Return [x, y] of the center of cell containing provided text 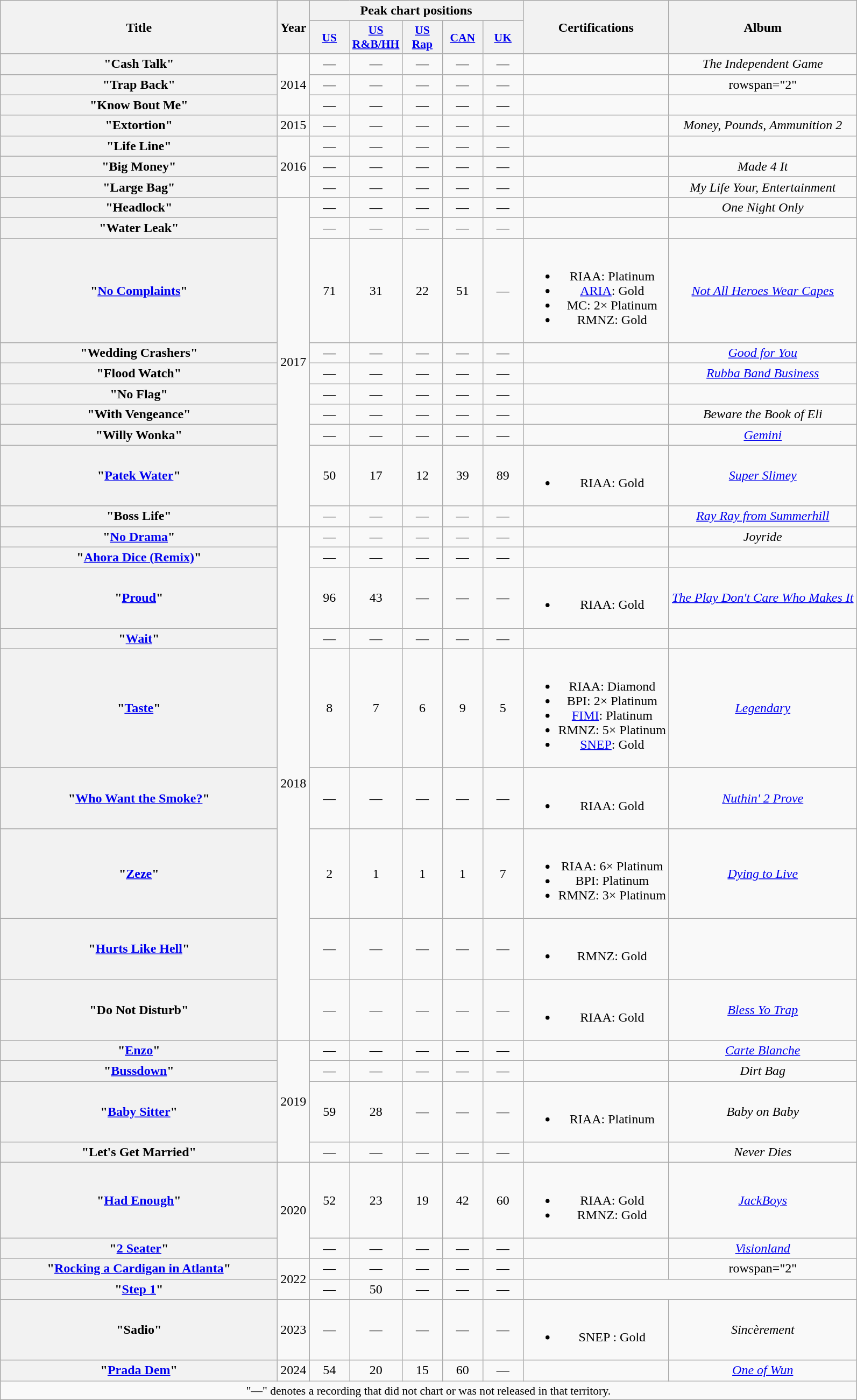
"Bussdown" [139, 1071]
"With Vengeance" [139, 414]
Good for You [763, 353]
"Taste" [139, 708]
2023 [294, 1329]
Certifications [596, 27]
Year [294, 27]
RIAA: Platinum [596, 1112]
42 [463, 1200]
2014 [294, 85]
15 [422, 1370]
"Headlock" [139, 207]
"No Drama" [139, 537]
The Independent Game [763, 64]
2018 [294, 784]
Joyride [763, 537]
9 [463, 708]
71 [329, 290]
Super Slimey [763, 476]
RIAA: DiamondBPI: 2× PlatinumFIMI: PlatinumRMNZ: 5× PlatinumSNEP: Gold [596, 708]
52 [329, 1200]
43 [376, 597]
"Enzo" [139, 1051]
22 [422, 290]
One Night Only [763, 207]
"Flood Watch" [139, 374]
Bless Yo Trap [763, 1010]
"Zeze" [139, 873]
"Big Money" [139, 166]
"Sadio" [139, 1329]
Made 4 It [763, 166]
US R&B/HH [376, 38]
RIAA: 6× PlatinumBPI: PlatinumRMNZ: 3× Platinum [596, 873]
8 [329, 708]
RIAA: PlatinumARIA: GoldMC: 2× PlatinumRMNZ: Gold [596, 290]
"—" denotes a recording that did not chart or was not released in that territory. [428, 1390]
2024 [294, 1370]
"Patek Water" [139, 476]
"Life Line" [139, 146]
"No Complaints" [139, 290]
89 [502, 476]
"Water Leak" [139, 228]
SNEP : Gold [596, 1329]
54 [329, 1370]
6 [422, 708]
19 [422, 1200]
2015 [294, 125]
2016 [294, 166]
CAN [463, 38]
Title [139, 27]
My Life Your, Entertainment [763, 187]
2017 [294, 362]
RIAA: GoldRMNZ: Gold [596, 1200]
Nuthin' 2 Prove [763, 798]
"Rocking a Cardigan in Atlanta" [139, 1269]
12 [422, 476]
Rubba Band Business [763, 374]
Beware the Book of Eli [763, 414]
"Who Want the Smoke?" [139, 798]
20 [376, 1370]
39 [463, 476]
US Rap [422, 38]
"Trap Back" [139, 85]
One of Wun [763, 1370]
"Proud" [139, 597]
"Baby Sitter" [139, 1112]
23 [376, 1200]
"Let's Get Married" [139, 1152]
The Play Don't Care Who Makes It [763, 597]
"Boss Life" [139, 516]
"Hurts Like Hell" [139, 948]
59 [329, 1112]
5 [502, 708]
RMNZ: Gold [596, 948]
2 [329, 873]
Dirt Bag [763, 1071]
Never Dies [763, 1152]
Album [763, 27]
28 [376, 1112]
Carte Blanche [763, 1051]
JackBoys [763, 1200]
Not All Heroes Wear Capes [763, 290]
Gemini [763, 435]
Dying to Live [763, 873]
"2 Seater" [139, 1248]
"Prada Dem" [139, 1370]
"Know Bout Me" [139, 105]
2022 [294, 1279]
2019 [294, 1101]
Money, Pounds, Ammunition 2 [763, 125]
"Had Enough" [139, 1200]
"Extortion" [139, 125]
"Cash Talk" [139, 64]
"Willy Wonka" [139, 435]
96 [329, 597]
UK [502, 38]
"Wait" [139, 638]
US [329, 38]
"No Flag" [139, 394]
17 [376, 476]
51 [463, 290]
"Large Bag" [139, 187]
"Step 1" [139, 1289]
31 [376, 290]
Sincèrement [763, 1329]
Ray Ray from Summerhill [763, 516]
"Wedding Crashers" [139, 353]
Legendary [763, 708]
Visionland [763, 1248]
2020 [294, 1211]
"Do Not Disturb" [139, 1010]
Peak chart positions [416, 11]
Baby on Baby [763, 1112]
"Ahora Dice (Remix)" [139, 557]
